For the text-containing cell, return its midpoint in (X, Y) coordinate format. 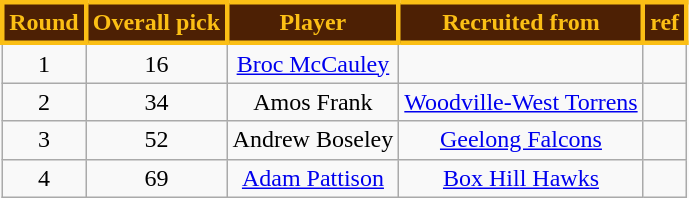
2 (44, 102)
69 (156, 178)
Andrew Boseley (313, 140)
52 (156, 140)
Recruited from (521, 22)
34 (156, 102)
Broc McCauley (313, 63)
4 (44, 178)
Overall pick (156, 22)
Woodville-West Torrens (521, 102)
Amos Frank (313, 102)
Geelong Falcons (521, 140)
1 (44, 63)
ref (664, 22)
Round (44, 22)
Player (313, 22)
16 (156, 63)
Adam Pattison (313, 178)
3 (44, 140)
Box Hill Hawks (521, 178)
